Determine the (x, y) coordinate at the center of the cell enclosing the given text.  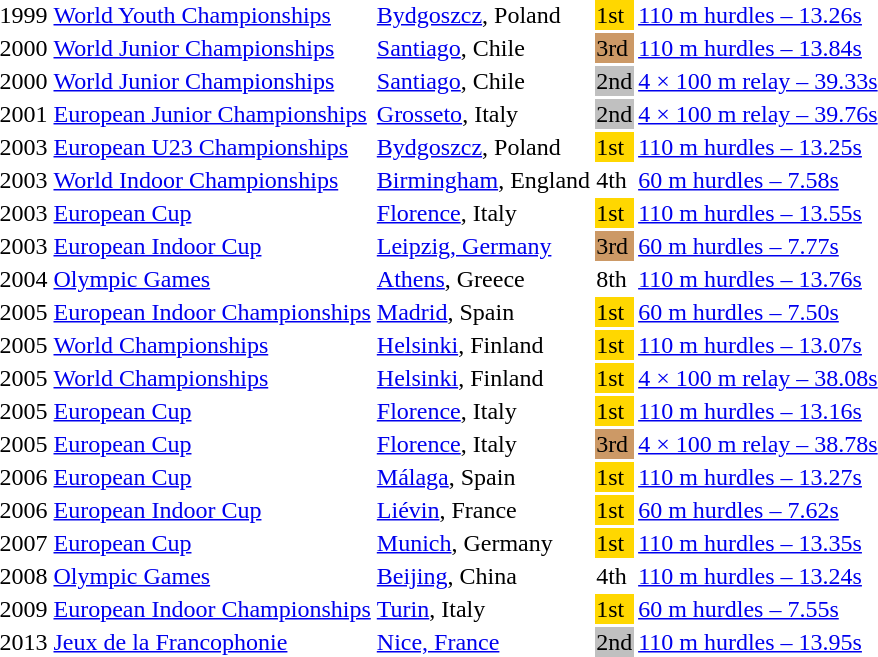
Málaga, Spain (483, 477)
Beijing, China (483, 576)
Liévin, France (483, 510)
World Youth Championships (212, 15)
European U23 Championships (212, 147)
Birmingham, England (483, 180)
Turin, Italy (483, 609)
Jeux de la Francophonie (212, 642)
Athens, Greece (483, 279)
World Indoor Championships (212, 180)
Madrid, Spain (483, 312)
European Junior Championships (212, 114)
Grosseto, Italy (483, 114)
Nice, France (483, 642)
Munich, Germany (483, 543)
Leipzig, Germany (483, 246)
8th (614, 279)
